Return [x, y] of the center of cell containing provided text 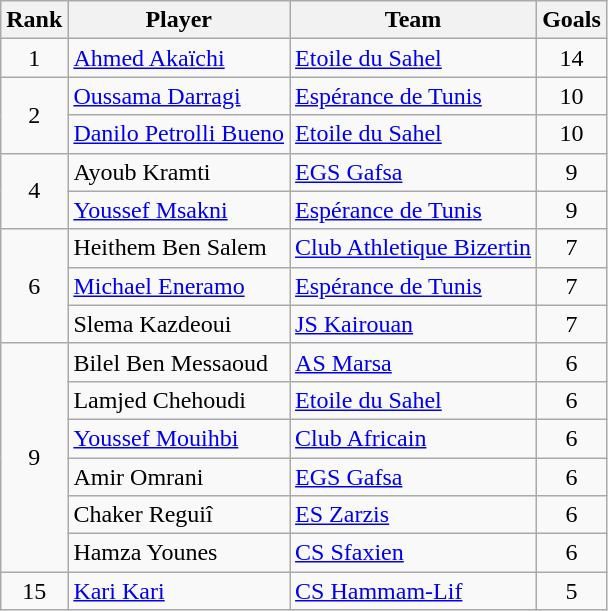
Chaker Reguiî [179, 515]
Player [179, 20]
Bilel Ben Messaoud [179, 362]
Danilo Petrolli Bueno [179, 134]
1 [34, 58]
ES Zarzis [414, 515]
Ahmed Akaïchi [179, 58]
Goals [572, 20]
Slema Kazdeoui [179, 324]
14 [572, 58]
Rank [34, 20]
Club Athletique Bizertin [414, 248]
2 [34, 115]
Youssef Msakni [179, 210]
CS Hammam-Lif [414, 591]
Hamza Younes [179, 553]
Kari Kari [179, 591]
Club Africain [414, 438]
4 [34, 191]
CS Sfaxien [414, 553]
Ayoub Kramti [179, 172]
Youssef Mouihbi [179, 438]
JS Kairouan [414, 324]
15 [34, 591]
AS Marsa [414, 362]
Heithem Ben Salem [179, 248]
Michael Eneramo [179, 286]
Amir Omrani [179, 477]
5 [572, 591]
Team [414, 20]
Lamjed Chehoudi [179, 400]
Oussama Darragi [179, 96]
